Output the [x, y] coordinate of the center of the cell containing the given text.  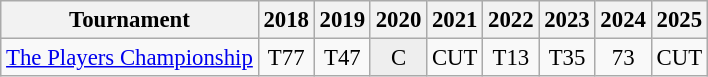
T13 [511, 58]
73 [623, 58]
2025 [679, 20]
2024 [623, 20]
T77 [286, 58]
2020 [398, 20]
T35 [567, 58]
C [398, 58]
2022 [511, 20]
The Players Championship [130, 58]
2021 [455, 20]
2019 [342, 20]
T47 [342, 58]
2023 [567, 20]
Tournament [130, 20]
2018 [286, 20]
